Extract the (X, Y) coordinate from the center of the cell holding the provided text.  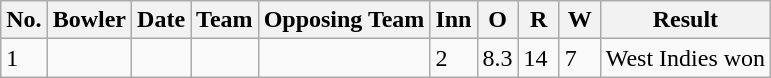
8.3 (498, 58)
Date (162, 20)
2 (454, 58)
1 (24, 58)
Opposing Team (344, 20)
West Indies won (685, 58)
Inn (454, 20)
Team (225, 20)
14 (538, 58)
W (580, 20)
No. (24, 20)
Result (685, 20)
R (538, 20)
Bowler (89, 20)
O (498, 20)
7 (580, 58)
